Pinpoint the cell where the given text exists, returning its (X, Y) midpoint coordinate. 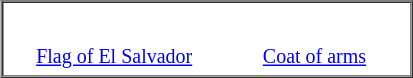
Coat of arms (314, 56)
Flag of El Salvador (114, 56)
Flag of El Salvador Coat of arms (207, 40)
